Return the [x, y] coordinate for the center point of the cell that contains the specified text.  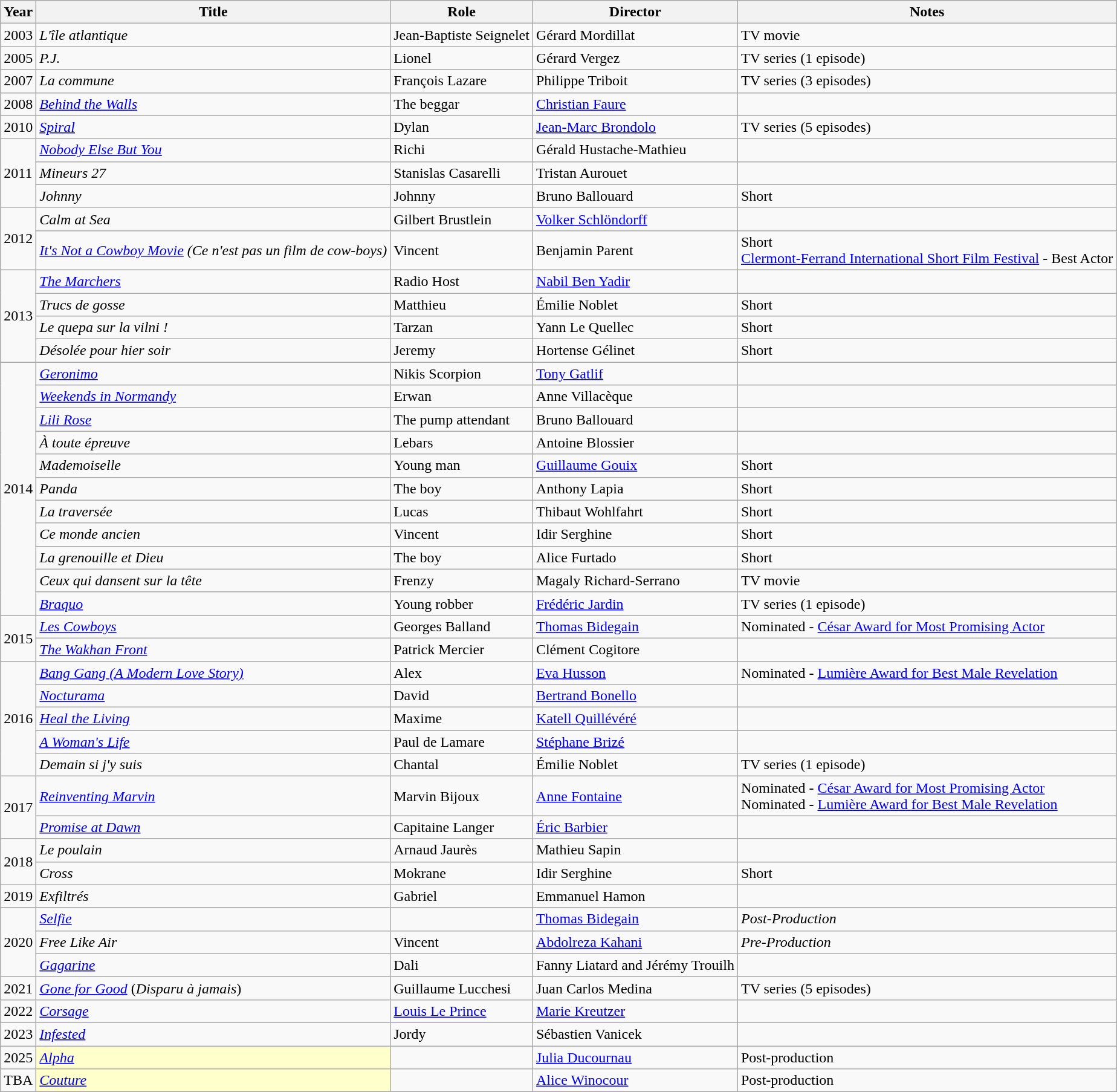
Emmanuel Hamon [635, 896]
Lebars [462, 443]
Director [635, 12]
Éric Barbier [635, 827]
Marie Kreutzer [635, 1011]
Braquo [213, 603]
Gérard Vergez [635, 58]
Volker Schlöndorff [635, 219]
Gabriel [462, 896]
Promise at Dawn [213, 827]
2023 [18, 1034]
Gagarine [213, 965]
Anthony Lapia [635, 489]
Spiral [213, 127]
Anne Villacèque [635, 397]
Abdolreza Kahani [635, 942]
Antoine Blossier [635, 443]
Infested [213, 1034]
Alice Winocour [635, 1081]
Désolée pour hier soir [213, 351]
Dylan [462, 127]
Gérard Mordillat [635, 35]
La commune [213, 81]
Stéphane Brizé [635, 742]
Benjamin Parent [635, 250]
Nabil Ben Yadir [635, 281]
TV series (3 episodes) [927, 81]
Mokrane [462, 873]
Couture [213, 1081]
Radio Host [462, 281]
Anne Fontaine [635, 796]
Bang Gang (A Modern Love Story) [213, 673]
Corsage [213, 1011]
Marvin Bijoux [462, 796]
The Wakhan Front [213, 649]
Patrick Mercier [462, 649]
2003 [18, 35]
Post-Production [927, 919]
Capitaine Langer [462, 827]
Nominated - César Award for Most Promising Actor [927, 626]
Alpha [213, 1058]
Trucs de gosse [213, 304]
Ceux qui dansent sur la tête [213, 580]
Bertrand Bonello [635, 696]
Jean-Marc Brondolo [635, 127]
Thibaut Wohlfahrt [635, 512]
2025 [18, 1058]
It's Not a Cowboy Movie (Ce n'est pas un film de cow-boys) [213, 250]
Matthieu [462, 304]
Selfie [213, 919]
TBA [18, 1081]
Lili Rose [213, 420]
Geronimo [213, 374]
Mineurs 27 [213, 173]
Philippe Triboit [635, 81]
Exfiltrés [213, 896]
2011 [18, 173]
Young man [462, 466]
Behind the Walls [213, 104]
Dali [462, 965]
Lucas [462, 512]
Jeremy [462, 351]
Clément Cogitore [635, 649]
L'île atlantique [213, 35]
Jordy [462, 1034]
Frenzy [462, 580]
Le quepa sur la vilni ! [213, 328]
2019 [18, 896]
Le poulain [213, 850]
Notes [927, 12]
Lionel [462, 58]
Chantal [462, 765]
The Marchers [213, 281]
Georges Balland [462, 626]
Erwan [462, 397]
Demain si j'y suis [213, 765]
Young robber [462, 603]
Mathieu Sapin [635, 850]
Title [213, 12]
Eva Husson [635, 673]
Arnaud Jaurès [462, 850]
Reinventing Marvin [213, 796]
2020 [18, 942]
Ce monde ancien [213, 535]
Fanny Liatard and Jérémy Trouilh [635, 965]
Panda [213, 489]
2016 [18, 719]
Mademoiselle [213, 466]
2008 [18, 104]
Role [462, 12]
Paul de Lamare [462, 742]
2018 [18, 862]
P.J. [213, 58]
A Woman's Life [213, 742]
Sébastien Vanicek [635, 1034]
Alice Furtado [635, 557]
Stanislas Casarelli [462, 173]
Magaly Richard-Serrano [635, 580]
Frédéric Jardin [635, 603]
Gilbert Brustlein [462, 219]
Year [18, 12]
Pre-Production [927, 942]
Richi [462, 150]
Nocturama [213, 696]
Christian Faure [635, 104]
2013 [18, 316]
À toute épreuve [213, 443]
Juan Carlos Medina [635, 988]
2021 [18, 988]
Cross [213, 873]
2010 [18, 127]
Nobody Else But You [213, 150]
Hortense Gélinet [635, 351]
Julia Ducournau [635, 1058]
Tristan Aurouet [635, 173]
2007 [18, 81]
Alex [462, 673]
François Lazare [462, 81]
Calm at Sea [213, 219]
Heal the Living [213, 719]
Guillaume Lucchesi [462, 988]
Tarzan [462, 328]
La grenouille et Dieu [213, 557]
Gone for Good (Disparu à jamais) [213, 988]
Louis Le Prince [462, 1011]
Gérald Hustache-Mathieu [635, 150]
2005 [18, 58]
2012 [18, 238]
David [462, 696]
Jean-Baptiste Seignelet [462, 35]
Yann Le Quellec [635, 328]
ShortClermont-Ferrand International Short Film Festival - Best Actor [927, 250]
La traversée [213, 512]
Katell Quillévéré [635, 719]
Guillaume Gouix [635, 466]
The pump attendant [462, 420]
The beggar [462, 104]
Nominated - César Award for Most Promising ActorNominated - Lumière Award for Best Male Revelation [927, 796]
2014 [18, 489]
Free Like Air [213, 942]
Tony Gatlif [635, 374]
Maxime [462, 719]
Nominated - Lumière Award for Best Male Revelation [927, 673]
2015 [18, 638]
Nikis Scorpion [462, 374]
2017 [18, 808]
2022 [18, 1011]
Les Cowboys [213, 626]
Weekends in Normandy [213, 397]
